Pinpoint the cell where the given text exists, returning its [x, y] midpoint coordinate. 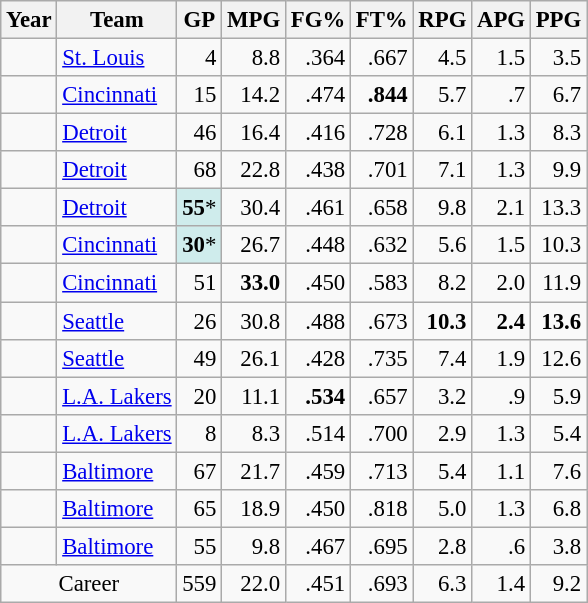
68 [200, 170]
5.0 [442, 509]
33.0 [254, 283]
.451 [318, 584]
2.1 [502, 208]
1.4 [502, 584]
St. Louis [117, 58]
5.7 [442, 95]
.514 [318, 433]
30.4 [254, 208]
51 [200, 283]
7.4 [442, 358]
.488 [318, 321]
1.1 [502, 471]
.713 [382, 471]
Year [29, 20]
8 [200, 433]
20 [200, 396]
46 [200, 133]
.728 [382, 133]
.658 [382, 208]
559 [200, 584]
5.9 [558, 396]
15 [200, 95]
6.1 [442, 133]
30.8 [254, 321]
.818 [382, 509]
.695 [382, 546]
7.1 [442, 170]
FG% [318, 20]
.416 [318, 133]
9.2 [558, 584]
Career [89, 584]
7.6 [558, 471]
.657 [382, 396]
6.8 [558, 509]
RPG [442, 20]
MPG [254, 20]
26.1 [254, 358]
55* [200, 208]
2.4 [502, 321]
.700 [382, 433]
.448 [318, 245]
67 [200, 471]
6.3 [442, 584]
.693 [382, 584]
.467 [318, 546]
6.7 [558, 95]
APG [502, 20]
Team [117, 20]
4 [200, 58]
14.2 [254, 95]
GP [200, 20]
9.9 [558, 170]
30* [200, 245]
12.6 [558, 358]
1.9 [502, 358]
13.6 [558, 321]
18.9 [254, 509]
.667 [382, 58]
.534 [318, 396]
22.8 [254, 170]
.735 [382, 358]
PPG [558, 20]
.9 [502, 396]
26.7 [254, 245]
.7 [502, 95]
.474 [318, 95]
8.8 [254, 58]
.461 [318, 208]
2.8 [442, 546]
2.9 [442, 433]
.459 [318, 471]
13.3 [558, 208]
.364 [318, 58]
16.4 [254, 133]
8.2 [442, 283]
.632 [382, 245]
55 [200, 546]
5.6 [442, 245]
3.5 [558, 58]
.844 [382, 95]
.438 [318, 170]
.583 [382, 283]
.701 [382, 170]
3.8 [558, 546]
3.2 [442, 396]
65 [200, 509]
26 [200, 321]
4.5 [442, 58]
.428 [318, 358]
.6 [502, 546]
11.9 [558, 283]
11.1 [254, 396]
FT% [382, 20]
49 [200, 358]
.673 [382, 321]
21.7 [254, 471]
22.0 [254, 584]
2.0 [502, 283]
